Return (x, y) of the center of cell containing provided text 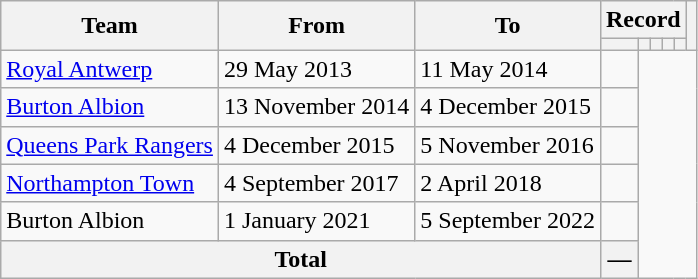
Team (110, 26)
29 May 2013 (316, 69)
Total (301, 259)
1 January 2021 (316, 221)
11 May 2014 (508, 69)
4 September 2017 (316, 183)
2 April 2018 (508, 183)
5 November 2016 (508, 145)
Record (643, 20)
13 November 2014 (316, 107)
— (619, 259)
5 September 2022 (508, 221)
Royal Antwerp (110, 69)
To (508, 26)
Queens Park Rangers (110, 145)
From (316, 26)
Northampton Town (110, 183)
